Extract the [x, y] coordinate from the center of the cell holding the provided text.  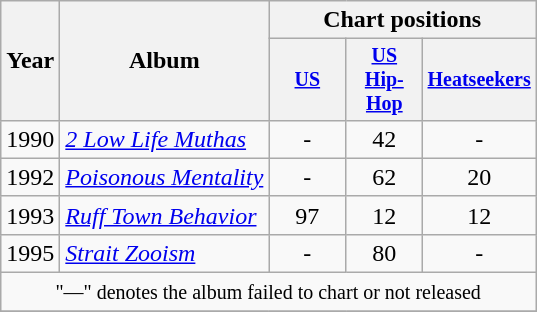
Year [30, 61]
20 [480, 177]
"—" denotes the album failed to chart or not released [268, 292]
42 [384, 139]
97 [308, 215]
Album [164, 61]
US Hip-Hop [384, 80]
US [308, 80]
Ruff Town Behavior [164, 215]
Heatseekers [480, 80]
2 Low Life Muthas [164, 139]
Strait Zooism [164, 253]
1990 [30, 139]
1992 [30, 177]
1995 [30, 253]
Chart positions [402, 20]
80 [384, 253]
1993 [30, 215]
62 [384, 177]
Poisonous Mentality [164, 177]
